Identify which cell holds the provided text, then report its (X, Y) central coordinate. 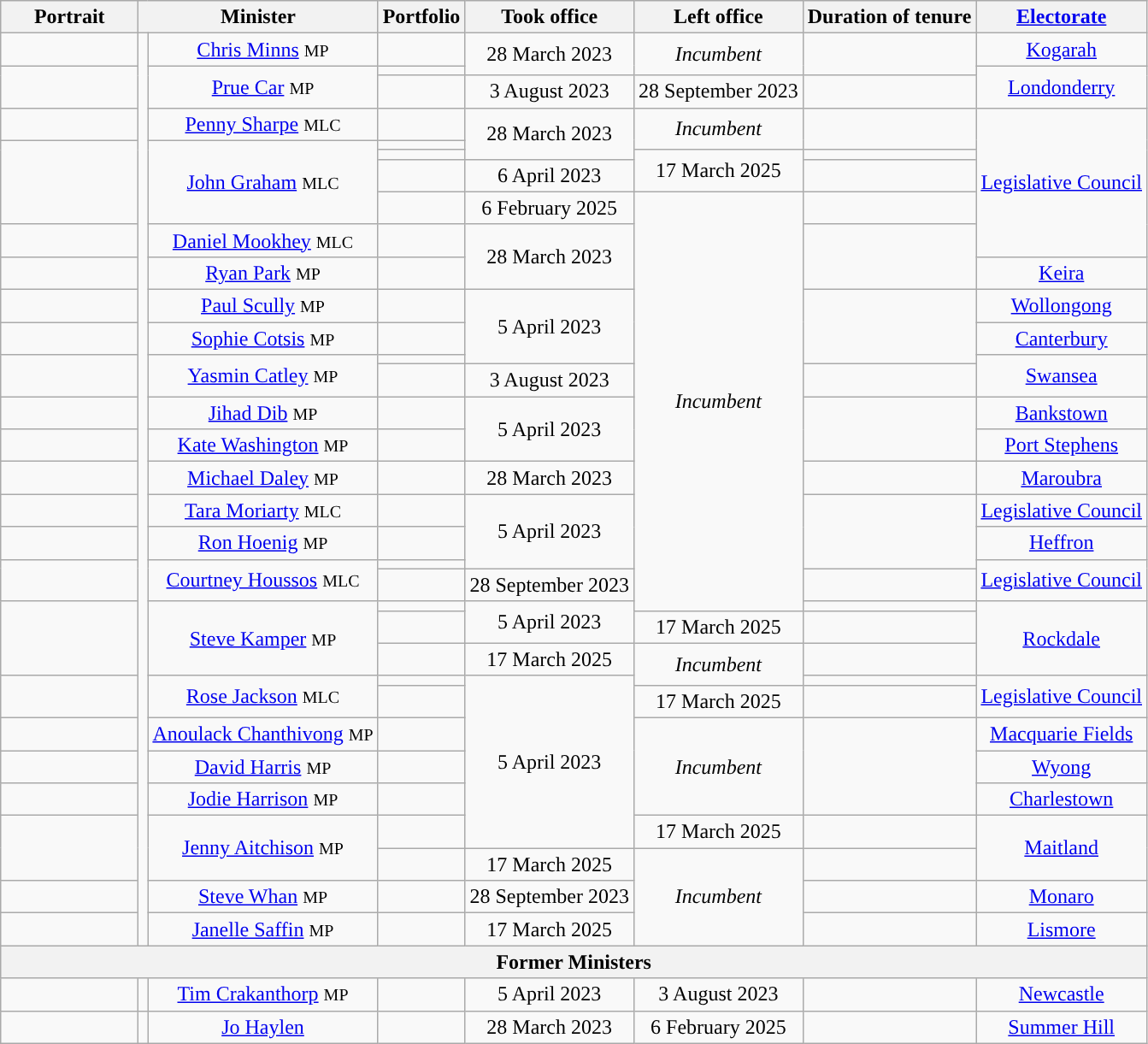
Rockdale (1062, 638)
Left office (719, 17)
Portrait (70, 17)
Monaro (1062, 897)
Steve Whan MP (263, 897)
Heffron (1062, 543)
David Harris MP (263, 767)
Tara Moriarty MLC (263, 510)
Ron Hoenig MP (263, 543)
Electorate (1062, 17)
Prue Car MP (263, 87)
Ryan Park MP (263, 273)
Portfolio (421, 17)
Newcastle (1062, 994)
Kate Washington MP (263, 445)
Janelle Saffin MP (263, 929)
Jihad Dib MP (263, 413)
Lismore (1062, 929)
Chris Minns MP (263, 50)
Former Ministers (574, 962)
Swansea (1062, 376)
Tim Crakanthorp MP (263, 994)
Penny Sharpe MLC (263, 124)
Yasmin Catley MP (263, 376)
Summer Hill (1062, 1027)
Wyong (1062, 767)
Paul Scully MP (263, 305)
Maroubra (1062, 478)
Port Stephens (1062, 445)
Minister (258, 17)
Bankstown (1062, 413)
Charlestown (1062, 799)
Duration of tenure (889, 17)
Took office (550, 17)
Kogarah (1062, 50)
Jenny Aitchison MP (263, 848)
Maitland (1062, 848)
Jodie Harrison MP (263, 799)
Steve Kamper MP (263, 638)
Wollongong (1062, 305)
Sophie Cotsis MP (263, 338)
Anoulack Chanthivong MP (263, 734)
Courtney Houssos MLC (263, 580)
6 April 2023 (550, 175)
Rose Jackson MLC (263, 696)
Michael Daley MP (263, 478)
Macquarie Fields (1062, 734)
Canterbury (1062, 338)
Londonderry (1062, 87)
John Graham MLC (263, 182)
Jo Haylen (263, 1027)
Daniel Mookhey MLC (263, 240)
Keira (1062, 273)
